Identify which cell holds the provided text, then report its [x, y] central coordinate. 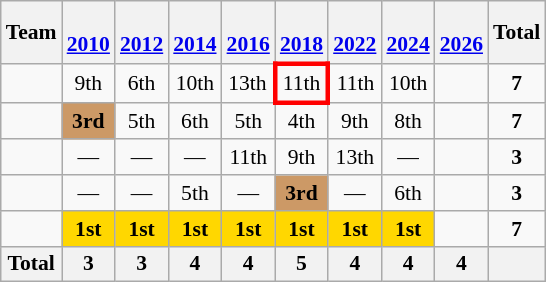
2016 [248, 32]
2018 [302, 32]
Team [32, 32]
2022 [354, 32]
8th [408, 120]
5 [302, 264]
2026 [462, 32]
2014 [194, 32]
2012 [142, 32]
4th [302, 120]
2024 [408, 32]
2010 [88, 32]
